For the text-containing cell, return its midpoint in [X, Y] coordinate format. 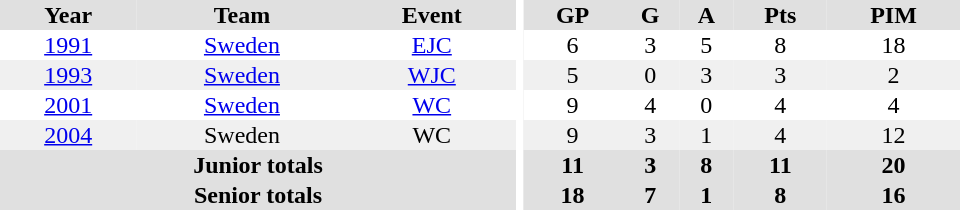
1993 [68, 75]
G [650, 15]
EJC [432, 45]
20 [894, 165]
2004 [68, 135]
Team [242, 15]
WJC [432, 75]
GP [572, 15]
Year [68, 15]
6 [572, 45]
Pts [781, 15]
1991 [68, 45]
PIM [894, 15]
Junior totals [258, 165]
Senior totals [258, 195]
12 [894, 135]
Event [432, 15]
2001 [68, 105]
A [706, 15]
16 [894, 195]
7 [650, 195]
2 [894, 75]
